Find where the given text appears and provide that cell's center as (x, y) coordinate. 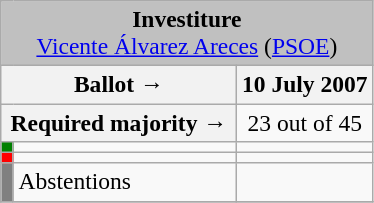
23 out of 45 (305, 122)
10 July 2007 (305, 84)
Ballot → (119, 84)
Abstentions (125, 182)
Required majority → (119, 122)
InvestitureVicente Álvarez Areces (PSOE) (187, 32)
